Output the (x, y) coordinate of the center of the cell containing the given text.  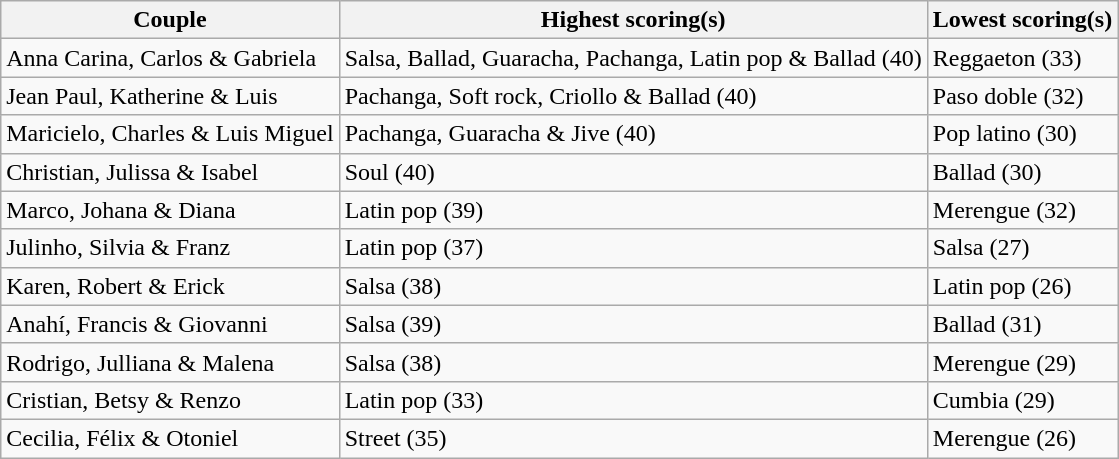
Paso doble (32) (1022, 96)
Highest scoring(s) (633, 20)
Ballad (30) (1022, 172)
Salsa (27) (1022, 248)
Anahí, Francis & Giovanni (170, 324)
Maricielo, Charles & Luis Miguel (170, 134)
Latin pop (39) (633, 210)
Jean Paul, Katherine & Luis (170, 96)
Karen, Robert & Erick (170, 286)
Soul (40) (633, 172)
Salsa (39) (633, 324)
Latin pop (33) (633, 400)
Merengue (26) (1022, 438)
Pachanga, Guaracha & Jive (40) (633, 134)
Cristian, Betsy & Renzo (170, 400)
Latin pop (26) (1022, 286)
Marco, Johana & Diana (170, 210)
Cumbia (29) (1022, 400)
Lowest scoring(s) (1022, 20)
Latin pop (37) (633, 248)
Salsa, Ballad, Guaracha, Pachanga, Latin pop & Ballad (40) (633, 58)
Cecilia, Félix & Otoniel (170, 438)
Street (35) (633, 438)
Pop latino (30) (1022, 134)
Anna Carina, Carlos & Gabriela (170, 58)
Merengue (32) (1022, 210)
Couple (170, 20)
Julinho, Silvia & Franz (170, 248)
Rodrigo, Julliana & Malena (170, 362)
Ballad (31) (1022, 324)
Reggaeton (33) (1022, 58)
Pachanga, Soft rock, Criollo & Ballad (40) (633, 96)
Merengue (29) (1022, 362)
Christian, Julissa & Isabel (170, 172)
